Return (x, y) of the center of cell containing provided text 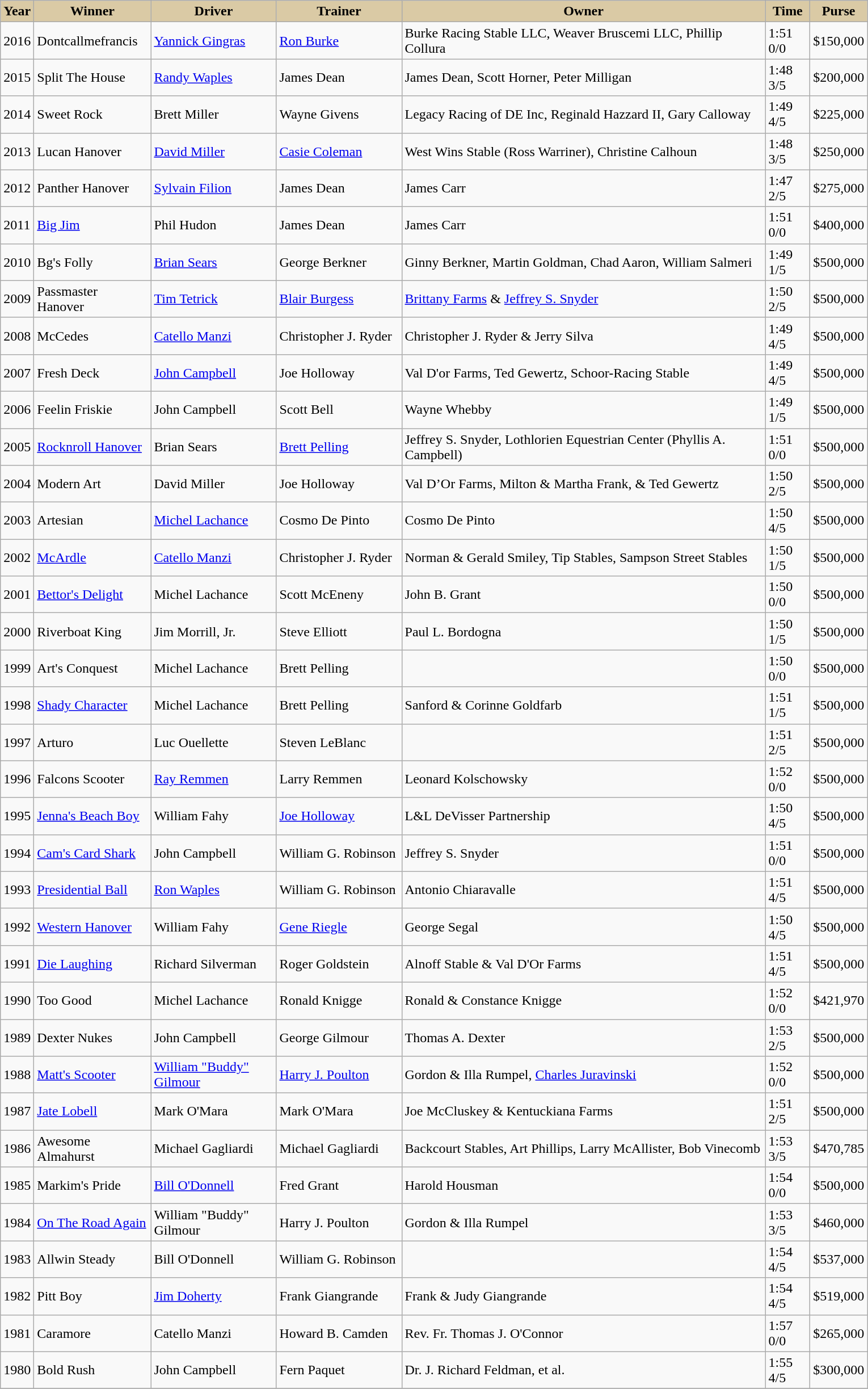
Year (17, 11)
West Wins Stable (Ross Warriner), Christine Calhoun (583, 151)
Frank & Judy Giangrande (583, 1296)
Wayne Whebby (583, 410)
James Dean, Scott Horner, Peter Milligan (583, 77)
1991 (17, 964)
Big Jim (92, 225)
$421,970 (838, 1000)
Presidential Ball (92, 890)
$460,000 (838, 1223)
Winner (92, 11)
2004 (17, 484)
Thomas A. Dexter (583, 1038)
Brittany Farms & Jeffrey S. Snyder (583, 299)
$519,000 (838, 1296)
Gene Riegle (339, 926)
Steven LeBlanc (339, 742)
$537,000 (838, 1259)
Casie Coleman (339, 151)
1996 (17, 779)
Purse (838, 11)
Art's Conquest (92, 669)
1:57 0/0 (787, 1333)
$150,000 (838, 41)
1980 (17, 1370)
Dexter Nukes (92, 1038)
Scott Bell (339, 410)
1983 (17, 1259)
McCedes (92, 336)
Die Laughing (92, 964)
1982 (17, 1296)
Blair Burgess (339, 299)
Matt's Scooter (92, 1075)
Luc Ouellette (213, 742)
Sylvain Filion (213, 188)
$400,000 (838, 225)
Jate Lobell (92, 1111)
$300,000 (838, 1370)
Scott McEneny (339, 595)
George Gilmour (339, 1038)
$200,000 (838, 77)
Dr. J. Richard Feldman, et al. (583, 1370)
Backcourt Stables, Art Phillips, Larry McAllister, Bob Vinecomb (583, 1149)
Brett Miller (213, 115)
Phil Hudon (213, 225)
$225,000 (838, 115)
Wayne Givens (339, 115)
Markim's Pride (92, 1185)
2013 (17, 151)
1:54 0/0 (787, 1185)
Jenna's Beach Boy (92, 816)
Alnoff Stable & Val D'Or Farms (583, 964)
1988 (17, 1075)
Jeffrey S. Snyder, Lothlorien Equestrian Center (Phyllis A. Campbell) (583, 446)
1986 (17, 1149)
1981 (17, 1333)
1998 (17, 705)
George Segal (583, 926)
Fresh Deck (92, 372)
Panther Hanover (92, 188)
Owner (583, 11)
Too Good (92, 1000)
2002 (17, 557)
1:53 2/5 (787, 1038)
Roger Goldstein (339, 964)
Ron Burke (339, 41)
Sanford & Corinne Goldfarb (583, 705)
Jim Doherty (213, 1296)
George Berkner (339, 262)
Fern Paquet (339, 1370)
Ray Remmen (213, 779)
Steve Elliott (339, 631)
Rev. Fr. Thomas J. O'Connor (583, 1333)
2005 (17, 446)
1995 (17, 816)
Passmaster Hanover (92, 299)
$250,000 (838, 151)
Val D'or Farms, Ted Gewertz, Schoor-Racing Stable (583, 372)
Yannick Gingras (213, 41)
Leonard Kolschowsky (583, 779)
$470,785 (838, 1149)
Antonio Chiaravalle (583, 890)
Harold Housman (583, 1185)
$275,000 (838, 188)
Cam's Card Shark (92, 853)
2015 (17, 77)
Christopher J. Ryder & Jerry Silva (583, 336)
Western Hanover (92, 926)
Bg's Folly (92, 262)
1984 (17, 1223)
2009 (17, 299)
2010 (17, 262)
Pitt Boy (92, 1296)
1:55 4/5 (787, 1370)
1990 (17, 1000)
1985 (17, 1185)
Arturo (92, 742)
2003 (17, 521)
Bold Rush (92, 1370)
Rocknroll Hanover (92, 446)
Gordon & Illa Rumpel, Charles Juravinski (583, 1075)
Larry Remmen (339, 779)
Artesian (92, 521)
John B. Grant (583, 595)
2006 (17, 410)
L&L DeVisser Partnership (583, 816)
Jeffrey S. Snyder (583, 853)
Shady Character (92, 705)
Ginny Berkner, Martin Goldman, Chad Aaron, William Salmeri (583, 262)
2014 (17, 115)
Paul L. Bordogna (583, 631)
On The Road Again (92, 1223)
McArdle (92, 557)
Legacy Racing of DE Inc, Reginald Hazzard II, Gary Calloway (583, 115)
2011 (17, 225)
Split The House (92, 77)
Norman & Gerald Smiley, Tip Stables, Sampson Street Stables (583, 557)
Sweet Rock (92, 115)
Tim Tetrick (213, 299)
2016 (17, 41)
1987 (17, 1111)
Allwin Steady (92, 1259)
Burke Racing Stable LLC, Weaver Bruscemi LLC, Phillip Collura (583, 41)
Driver (213, 11)
Caramore (92, 1333)
Ronald Knigge (339, 1000)
Awesome Almahurst (92, 1149)
Gordon & Illa Rumpel (583, 1223)
1:51 1/5 (787, 705)
Modern Art (92, 484)
Joe McCluskey & Kentuckiana Farms (583, 1111)
1999 (17, 669)
Fred Grant (339, 1185)
1997 (17, 742)
Richard Silverman (213, 964)
Bettor's Delight (92, 595)
2001 (17, 595)
Jim Morrill, Jr. (213, 631)
Dontcallmefrancis (92, 41)
$265,000 (838, 1333)
2012 (17, 188)
Riverboat King (92, 631)
Val D’Or Farms, Milton & Martha Frank, & Ted Gewertz (583, 484)
2008 (17, 336)
1:47 2/5 (787, 188)
Falcons Scooter (92, 779)
Frank Giangrande (339, 1296)
Trainer (339, 11)
2007 (17, 372)
Lucan Hanover (92, 151)
Howard B. Camden (339, 1333)
Time (787, 11)
1994 (17, 853)
1993 (17, 890)
1989 (17, 1038)
Ronald & Constance Knigge (583, 1000)
Feelin Friskie (92, 410)
1992 (17, 926)
2000 (17, 631)
Ron Waples (213, 890)
Randy Waples (213, 77)
